Extract the [X, Y] coordinate from the center of the cell holding the provided text.  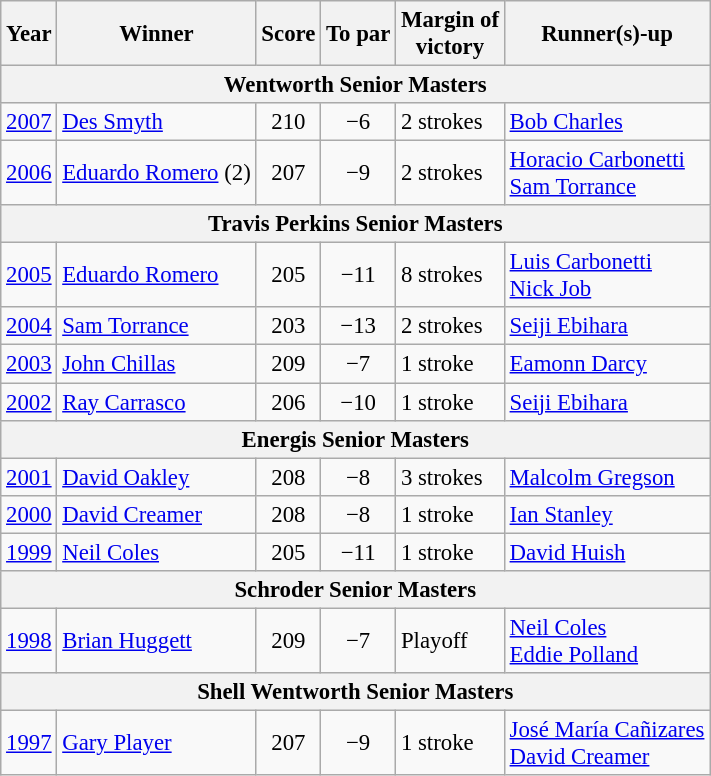
210 [288, 122]
Des Smyth [156, 122]
Ray Carrasco [156, 402]
206 [288, 402]
Bob Charles [606, 122]
José María Cañizares David Creamer [606, 742]
Sam Torrance [156, 327]
David Huish [606, 552]
Luis Carbonetti Nick Job [606, 276]
Energis Senior Masters [356, 439]
2002 [29, 402]
Winner [156, 34]
Ian Stanley [606, 514]
Runner(s)-up [606, 34]
1998 [29, 640]
2006 [29, 174]
−10 [358, 402]
Margin ofvictory [450, 34]
Eduardo Romero [156, 276]
2001 [29, 477]
1999 [29, 552]
2000 [29, 514]
Wentworth Senior Masters [356, 85]
−13 [358, 327]
Malcolm Gregson [606, 477]
Horacio Carbonetti Sam Torrance [606, 174]
Score [288, 34]
1997 [29, 742]
John Chillas [156, 364]
3 strokes [450, 477]
Eamonn Darcy [606, 364]
Neil Coles Eddie Polland [606, 640]
David Creamer [156, 514]
2004 [29, 327]
203 [288, 327]
2005 [29, 276]
2003 [29, 364]
Eduardo Romero (2) [156, 174]
David Oakley [156, 477]
Brian Huggett [156, 640]
Schroder Senior Masters [356, 590]
To par [358, 34]
Travis Perkins Senior Masters [356, 224]
Year [29, 34]
Gary Player [156, 742]
Neil Coles [156, 552]
2007 [29, 122]
Shell Wentworth Senior Masters [356, 692]
Playoff [450, 640]
8 strokes [450, 276]
−6 [358, 122]
